Search for the cell housing the specified text and yield its (X, Y) center coordinate. 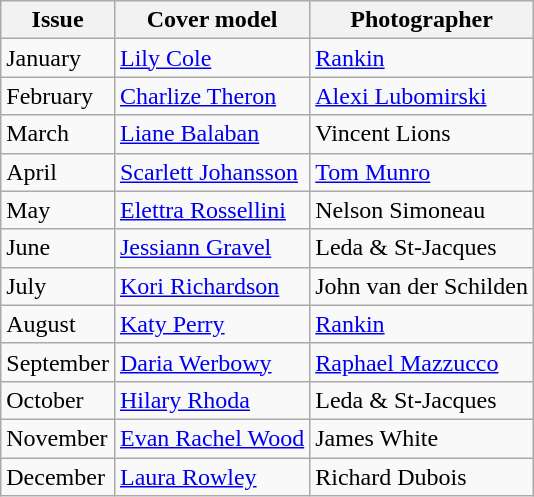
Daria Werbowy (212, 362)
Richard Dubois (422, 477)
March (58, 134)
Cover model (212, 20)
Lily Cole (212, 58)
July (58, 286)
Evan Rachel Wood (212, 438)
Nelson Simoneau (422, 210)
Vincent Lions (422, 134)
Issue (58, 20)
October (58, 400)
Elettra Rossellini (212, 210)
James White (422, 438)
June (58, 248)
Liane Balaban (212, 134)
November (58, 438)
Raphael Mazzucco (422, 362)
Hilary Rhoda (212, 400)
Photographer (422, 20)
Kori Richardson (212, 286)
May (58, 210)
Jessiann Gravel (212, 248)
April (58, 172)
August (58, 324)
Tom Munro (422, 172)
February (58, 96)
Laura Rowley (212, 477)
January (58, 58)
Scarlett Johansson (212, 172)
John van der Schilden (422, 286)
September (58, 362)
Charlize Theron (212, 96)
December (58, 477)
Katy Perry (212, 324)
Alexi Lubomirski (422, 96)
